Extract the [x, y] coordinate from the center of the cell holding the provided text.  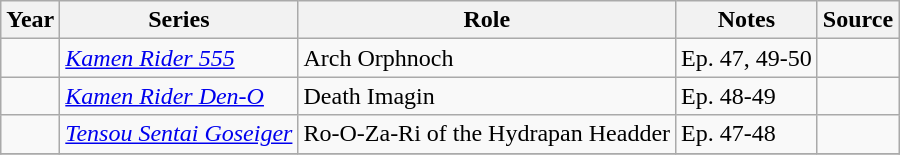
Arch Orphnoch [487, 58]
Year [30, 20]
Ep. 47-48 [747, 134]
Tensou Sentai Goseiger [179, 134]
Ro-O-Za-Ri of the Hydrapan Headder [487, 134]
Series [179, 20]
Kamen Rider Den-O [179, 96]
Kamen Rider 555 [179, 58]
Notes [747, 20]
Role [487, 20]
Death Imagin [487, 96]
Source [858, 20]
Ep. 48-49 [747, 96]
Ep. 47, 49-50 [747, 58]
